Detect which cell encompasses the target text, then output its (X, Y) center coordinate. 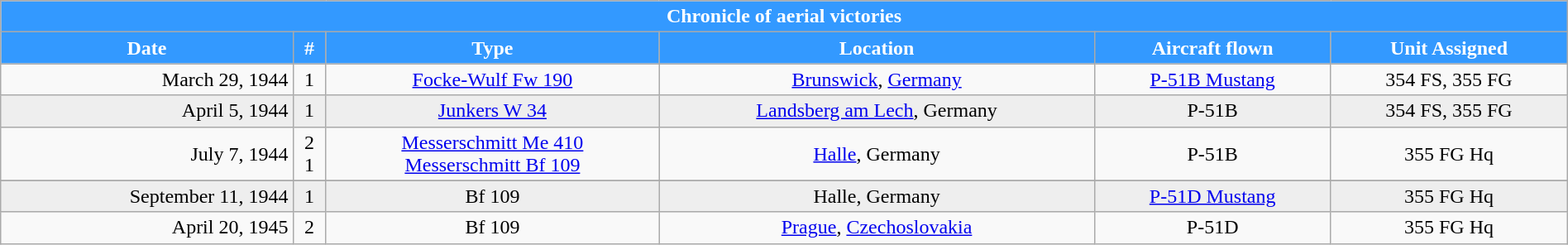
Junkers W 34 (492, 111)
P-51D Mustang (1212, 196)
21 (309, 154)
Landsberg am Lech, Germany (877, 111)
April 20, 1945 (147, 228)
# (309, 48)
Chronicle of aerial victories (784, 17)
Date (147, 48)
September 11, 1944 (147, 196)
Brunswick, Germany (877, 79)
July 7, 1944 (147, 154)
2 (309, 228)
Aircraft flown (1212, 48)
Messerschmitt Me 410Messerschmitt Bf 109 (492, 154)
April 5, 1944 (147, 111)
P-51D (1212, 228)
Prague, Czechoslovakia (877, 228)
Location (877, 48)
P-51B Mustang (1212, 79)
Unit Assigned (1449, 48)
Focke-Wulf Fw 190 (492, 79)
Type (492, 48)
March 29, 1944 (147, 79)
